Identify which cell holds the provided text, then report its (x, y) central coordinate. 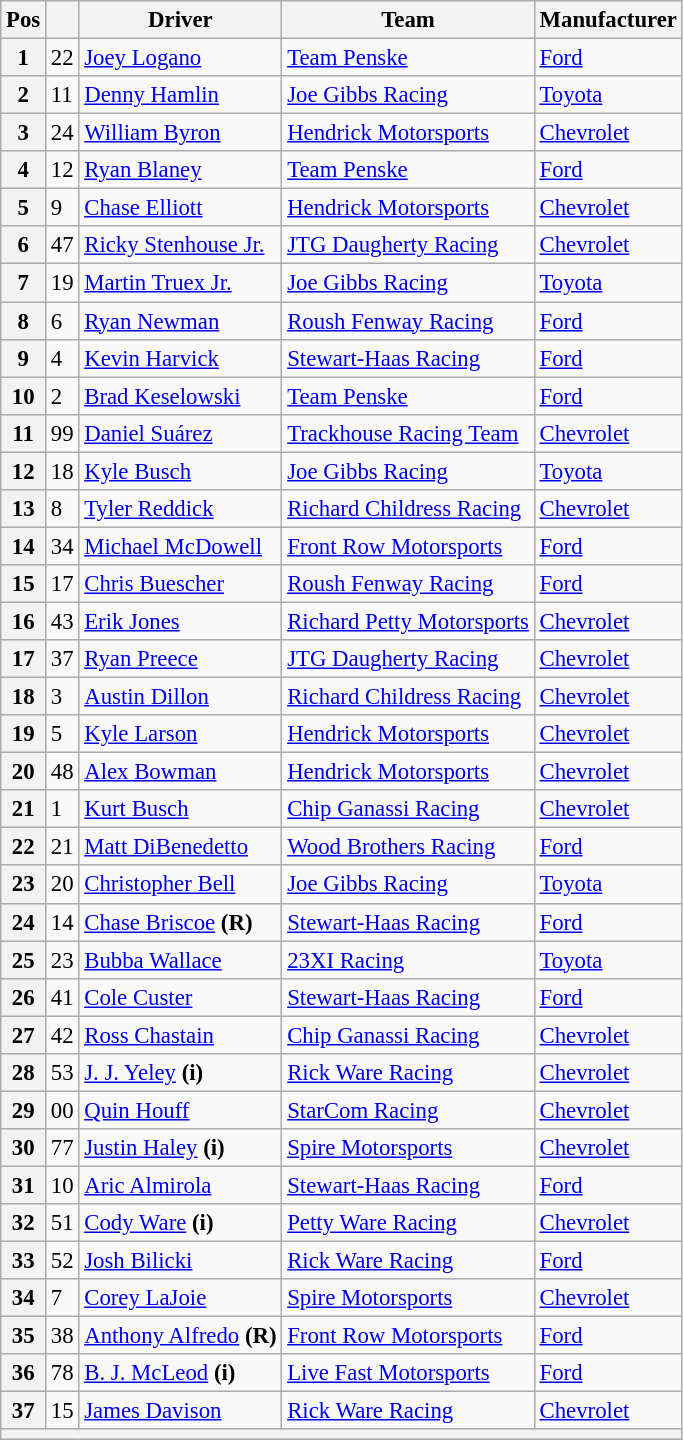
Team (408, 20)
Quin Houff (180, 1110)
Kevin Harvick (180, 358)
Ryan Blaney (180, 170)
16 (24, 621)
Ross Chastain (180, 1035)
48 (62, 772)
Justin Haley (i) (180, 1148)
47 (62, 245)
25 (24, 960)
13 (24, 509)
Tyler Reddick (180, 509)
53 (62, 1073)
26 (24, 997)
Ryan Preece (180, 659)
Ryan Newman (180, 321)
Bubba Wallace (180, 960)
Wood Brothers Racing (408, 847)
Daniel Suárez (180, 433)
Cole Custer (180, 997)
33 (24, 1261)
B. J. McLeod (i) (180, 1373)
27 (24, 1035)
Trackhouse Racing Team (408, 433)
41 (62, 997)
29 (24, 1110)
Michael McDowell (180, 546)
Pos (24, 20)
Alex Bowman (180, 772)
78 (62, 1373)
Manufacturer (608, 20)
Ricky Stenhouse Jr. (180, 245)
28 (24, 1073)
Denny Hamlin (180, 95)
52 (62, 1261)
Martin Truex Jr. (180, 283)
Corey LaJoie (180, 1298)
Cody Ware (i) (180, 1223)
Kyle Busch (180, 471)
Live Fast Motorsports (408, 1373)
Petty Ware Racing (408, 1223)
35 (24, 1336)
42 (62, 1035)
51 (62, 1223)
99 (62, 433)
Richard Petty Motorsports (408, 621)
Brad Keselowski (180, 396)
30 (24, 1148)
Kurt Busch (180, 809)
Erik Jones (180, 621)
23XI Racing (408, 960)
36 (24, 1373)
Aric Almirola (180, 1185)
77 (62, 1148)
Joey Logano (180, 58)
38 (62, 1336)
J. J. Yeley (i) (180, 1073)
Christopher Bell (180, 885)
Driver (180, 20)
00 (62, 1110)
Kyle Larson (180, 734)
Chase Briscoe (R) (180, 922)
Austin Dillon (180, 697)
Chris Buescher (180, 584)
Anthony Alfredo (R) (180, 1336)
Chase Elliott (180, 208)
James Davison (180, 1411)
Matt DiBenedetto (180, 847)
31 (24, 1185)
StarCom Racing (408, 1110)
Josh Bilicki (180, 1261)
William Byron (180, 133)
32 (24, 1223)
43 (62, 621)
